Return the [x, y] coordinate for the center point of the cell that contains the specified text.  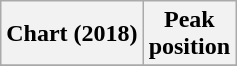
Chart (2018) [72, 34]
Peak position [189, 34]
